Search for the cell housing the specified text and yield its (x, y) center coordinate. 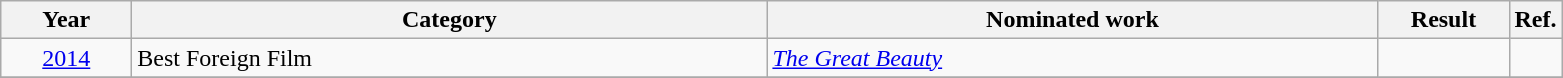
Best Foreign Film (450, 58)
The Great Beauty (1072, 58)
2014 (66, 58)
Nominated work (1072, 20)
Result (1444, 20)
Year (66, 20)
Category (450, 20)
Ref. (1536, 20)
